From the cell containing the given text, extract its center point as [x, y] coordinate. 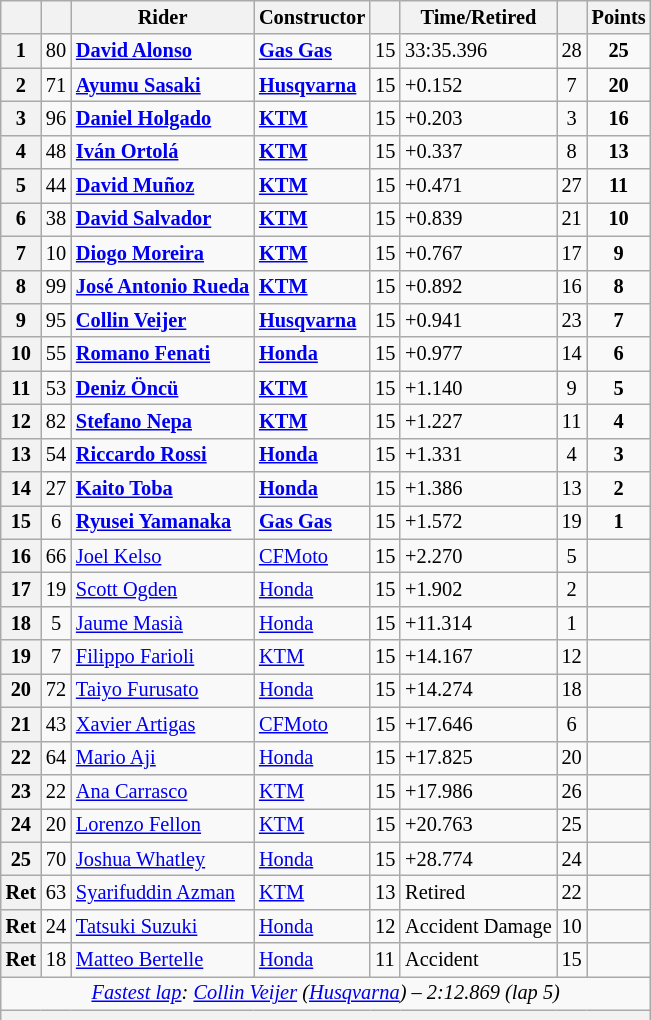
+0.892 [478, 287]
Xavier Artigas [162, 724]
Time/Retired [478, 17]
+0.767 [478, 253]
+2.270 [478, 556]
+0.471 [478, 186]
43 [56, 724]
José Antonio Rueda [162, 287]
Daniel Holgado [162, 118]
Joshua Whatley [162, 859]
71 [56, 85]
Riccardo Rossi [162, 455]
Ayumu Sasaki [162, 85]
Taiyo Furusato [162, 690]
+28.774 [478, 859]
64 [56, 758]
Kaito Toba [162, 489]
72 [56, 690]
Iván Ortolá [162, 152]
+17.825 [478, 758]
96 [56, 118]
David Alonso [162, 51]
Romano Fenati [162, 354]
44 [56, 186]
+1.572 [478, 522]
+1.902 [478, 589]
Constructor [312, 17]
+17.986 [478, 791]
+0.839 [478, 219]
26 [572, 791]
33:35.396 [478, 51]
48 [56, 152]
Stefano Nepa [162, 421]
+0.941 [478, 320]
95 [56, 320]
+20.763 [478, 825]
Filippo Farioli [162, 657]
+14.274 [478, 690]
70 [56, 859]
Scott Ogden [162, 589]
+1.227 [478, 421]
Accident Damage [478, 926]
+17.646 [478, 724]
Jaume Masià [162, 623]
Retired [478, 892]
+0.203 [478, 118]
Ana Carrasco [162, 791]
28 [572, 51]
+1.386 [478, 489]
Fastest lap: Collin Veijer (Husqvarna) – 2:12.869 (lap 5) [326, 993]
+1.331 [478, 455]
Joel Kelso [162, 556]
+1.140 [478, 388]
Points [619, 17]
53 [56, 388]
Accident [478, 960]
Lorenzo Fellon [162, 825]
66 [56, 556]
Rider [162, 17]
38 [56, 219]
82 [56, 421]
Mario Aji [162, 758]
Deniz Öncü [162, 388]
David Salvador [162, 219]
Diogo Moreira [162, 253]
Matteo Bertelle [162, 960]
55 [56, 354]
+0.152 [478, 85]
+0.337 [478, 152]
+0.977 [478, 354]
+14.167 [478, 657]
Collin Veijer [162, 320]
Syarifuddin Azman [162, 892]
David Muñoz [162, 186]
99 [56, 287]
+11.314 [478, 623]
Ryusei Yamanaka [162, 522]
Tatsuki Suzuki [162, 926]
63 [56, 892]
80 [56, 51]
54 [56, 455]
